Identify which cell holds the provided text, then report its (X, Y) central coordinate. 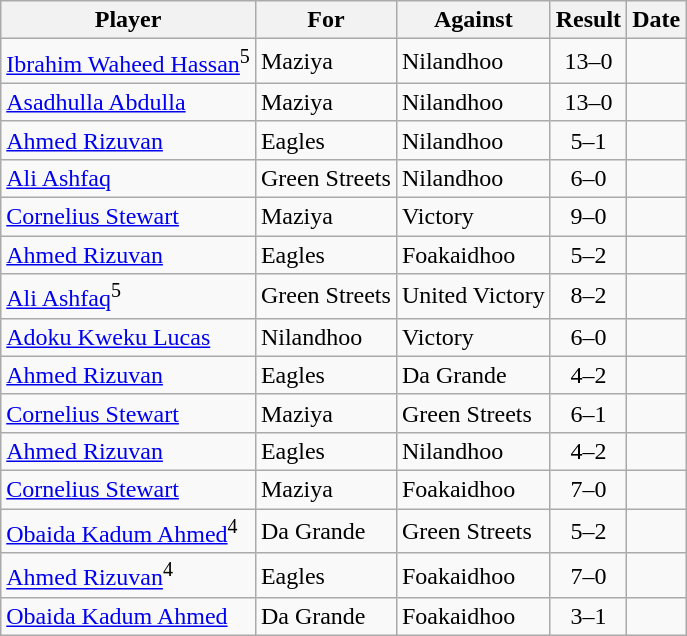
Adoku Kweku Lucas (128, 337)
5–1 (588, 140)
Obaida Kadum Ahmed4 (128, 532)
Asadhulla Abdulla (128, 102)
Obaida Kadum Ahmed (128, 617)
Ali Ashfaq5 (128, 296)
8–2 (588, 296)
Player (128, 20)
Against (473, 20)
9–0 (588, 217)
Ali Ashfaq (128, 178)
Result (588, 20)
For (326, 20)
Date (656, 20)
Ibrahim Waheed Hassan5 (128, 62)
6–1 (588, 413)
United Victory (473, 296)
3–1 (588, 617)
Ahmed Rizuvan4 (128, 576)
